From the cell containing the given text, extract its center point as [X, Y] coordinate. 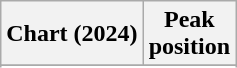
Chart (2024) [72, 34]
Peakposition [189, 34]
